Search for the cell housing the specified text and yield its (x, y) center coordinate. 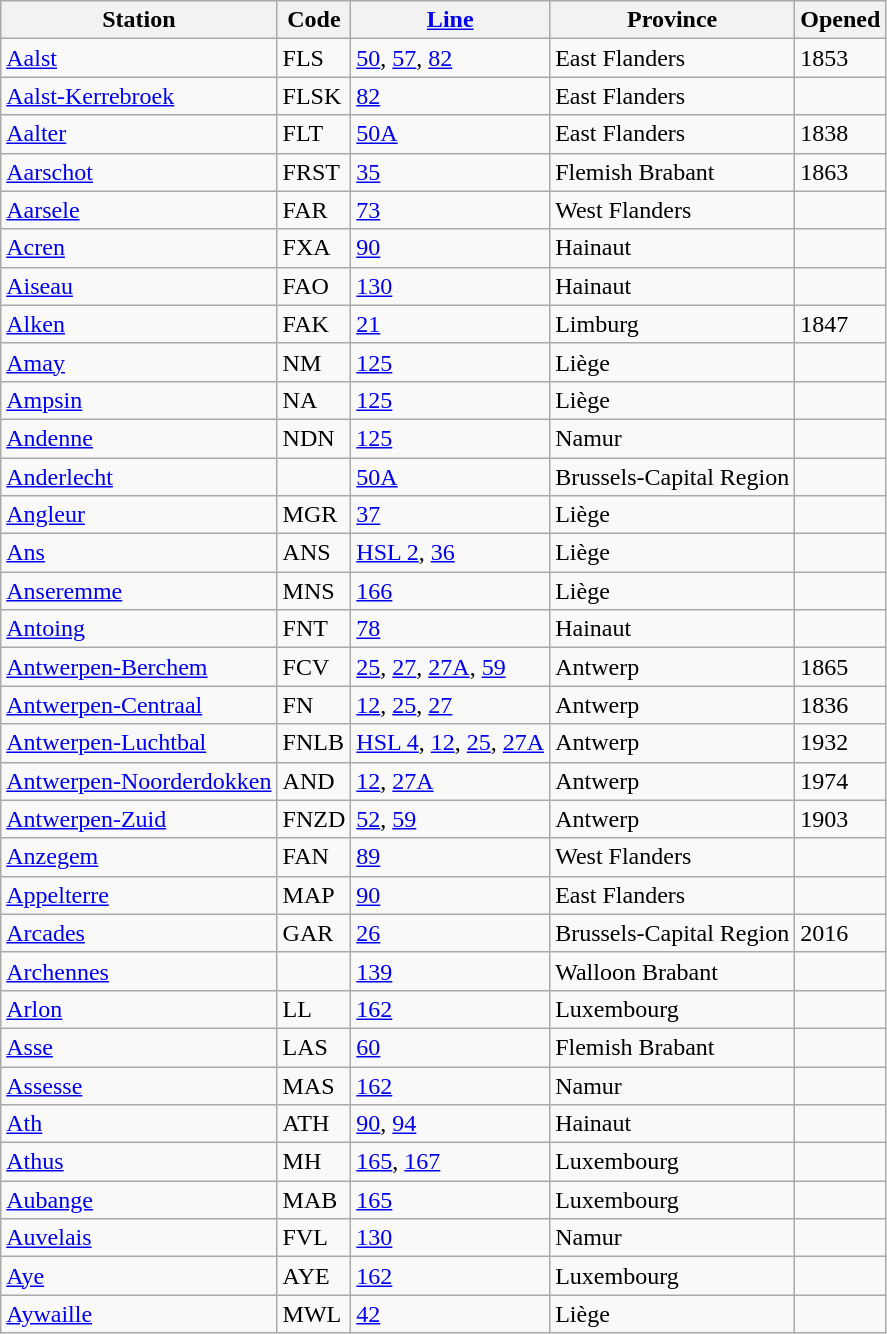
Amay (139, 362)
MAB (314, 1200)
Appelterre (139, 895)
Antwerpen-Zuid (139, 819)
42 (450, 1314)
Aiseau (139, 286)
35 (450, 172)
Antoing (139, 629)
AYE (314, 1276)
Aywaille (139, 1314)
FLS (314, 58)
FNT (314, 629)
60 (450, 1047)
ANS (314, 553)
ATH (314, 1124)
Athus (139, 1162)
Walloon Brabant (672, 971)
Auvelais (139, 1238)
MNS (314, 591)
1847 (840, 324)
FRST (314, 172)
FAR (314, 210)
Ath (139, 1124)
21 (450, 324)
Aalst-Kerrebroek (139, 96)
Station (139, 20)
FVL (314, 1238)
MAP (314, 895)
52, 59 (450, 819)
166 (450, 591)
Acren (139, 248)
Alken (139, 324)
1903 (840, 819)
FNLB (314, 743)
1836 (840, 705)
Anderlecht (139, 477)
Antwerpen-Berchem (139, 667)
Archennes (139, 971)
1974 (840, 781)
Aarsele (139, 210)
Aye (139, 1276)
FCV (314, 667)
FXA (314, 248)
25, 27, 27A, 59 (450, 667)
NA (314, 400)
165, 167 (450, 1162)
Anzegem (139, 857)
HSL 2, 36 (450, 553)
Line (450, 20)
Ampsin (139, 400)
Asse (139, 1047)
Province (672, 20)
HSL 4, 12, 25, 27A (450, 743)
FAO (314, 286)
FAN (314, 857)
89 (450, 857)
1863 (840, 172)
1853 (840, 58)
FN (314, 705)
FAK (314, 324)
Aarschot (139, 172)
Opened (840, 20)
50, 57, 82 (450, 58)
82 (450, 96)
MAS (314, 1085)
1932 (840, 743)
MGR (314, 515)
FNZD (314, 819)
FLSK (314, 96)
Arcades (139, 933)
NM (314, 362)
165 (450, 1200)
1838 (840, 134)
Ans (139, 553)
Angleur (139, 515)
Andenne (139, 438)
Antwerpen-Centraal (139, 705)
LL (314, 1009)
Aubange (139, 1200)
Aalst (139, 58)
Aalter (139, 134)
GAR (314, 933)
90, 94 (450, 1124)
Antwerpen-Noorderdokken (139, 781)
MH (314, 1162)
2016 (840, 933)
Arlon (139, 1009)
1865 (840, 667)
78 (450, 629)
LAS (314, 1047)
12, 25, 27 (450, 705)
FLT (314, 134)
AND (314, 781)
MWL (314, 1314)
Limburg (672, 324)
26 (450, 933)
73 (450, 210)
12, 27A (450, 781)
37 (450, 515)
Antwerpen-Luchtbal (139, 743)
139 (450, 971)
NDN (314, 438)
Code (314, 20)
Assesse (139, 1085)
Anseremme (139, 591)
